For the text-containing cell, return its midpoint in [X, Y] coordinate format. 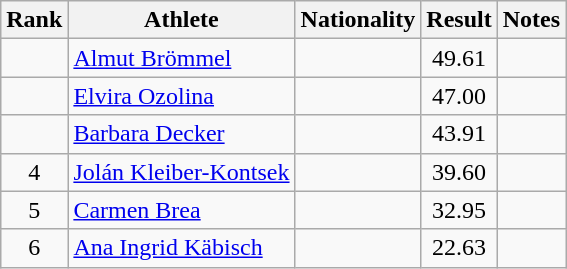
49.61 [459, 58]
Result [459, 20]
Nationality [358, 20]
39.60 [459, 172]
5 [34, 210]
6 [34, 248]
Athlete [182, 20]
Notes [531, 20]
Jolán Kleiber-Kontsek [182, 172]
Ana Ingrid Käbisch [182, 248]
22.63 [459, 248]
4 [34, 172]
43.91 [459, 134]
Elvira Ozolina [182, 96]
Almut Brömmel [182, 58]
Barbara Decker [182, 134]
Rank [34, 20]
47.00 [459, 96]
Carmen Brea [182, 210]
32.95 [459, 210]
